Return the [x, y] coordinate for the center point of the cell that contains the specified text.  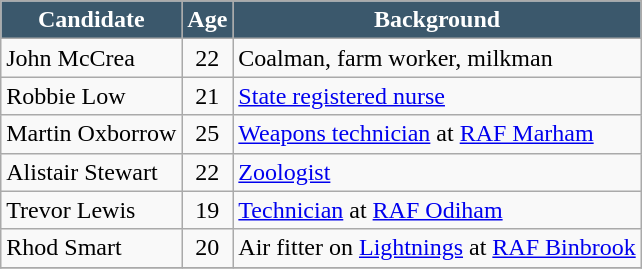
Zoologist [437, 172]
Candidate [92, 20]
Age [208, 20]
Rhod Smart [92, 248]
25 [208, 134]
Trevor Lewis [92, 210]
21 [208, 96]
Martin Oxborrow [92, 134]
Coalman, farm worker, milkman [437, 58]
Weapons technician at RAF Marham [437, 134]
19 [208, 210]
Air fitter on Lightnings at RAF Binbrook [437, 248]
State registered nurse [437, 96]
Alistair Stewart [92, 172]
Robbie Low [92, 96]
Background [437, 20]
20 [208, 248]
John McCrea [92, 58]
Technician at RAF Odiham [437, 210]
